Capture the cell that displays the provided text and extract its [x, y] central coordinate. 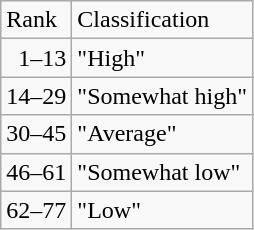
"Low" [162, 210]
"Somewhat low" [162, 172]
1–13 [36, 58]
Classification [162, 20]
"Somewhat high" [162, 96]
Rank [36, 20]
"Average" [162, 134]
14–29 [36, 96]
30–45 [36, 134]
46–61 [36, 172]
"High" [162, 58]
62–77 [36, 210]
